Return the (x, y) coordinate for the center point of the cell that contains the specified text.  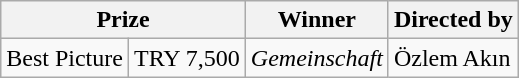
Winner (316, 20)
Gemeinschaft (316, 58)
Best Picture (65, 58)
Prize (124, 20)
Directed by (453, 20)
TRY 7,500 (186, 58)
Özlem Akın (453, 58)
